Locate the cell with the specified text and output its (X, Y) center coordinate. 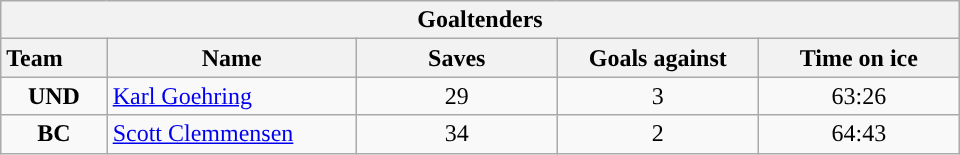
Team (54, 58)
63:26 (858, 96)
Goaltenders (480, 20)
Karl Goehring (232, 96)
64:43 (858, 134)
UND (54, 96)
Name (232, 58)
29 (456, 96)
Scott Clemmensen (232, 134)
3 (658, 96)
34 (456, 134)
Goals against (658, 58)
Saves (456, 58)
2 (658, 134)
BC (54, 134)
Time on ice (858, 58)
